Pinpoint the cell where the given text exists, returning its (X, Y) midpoint coordinate. 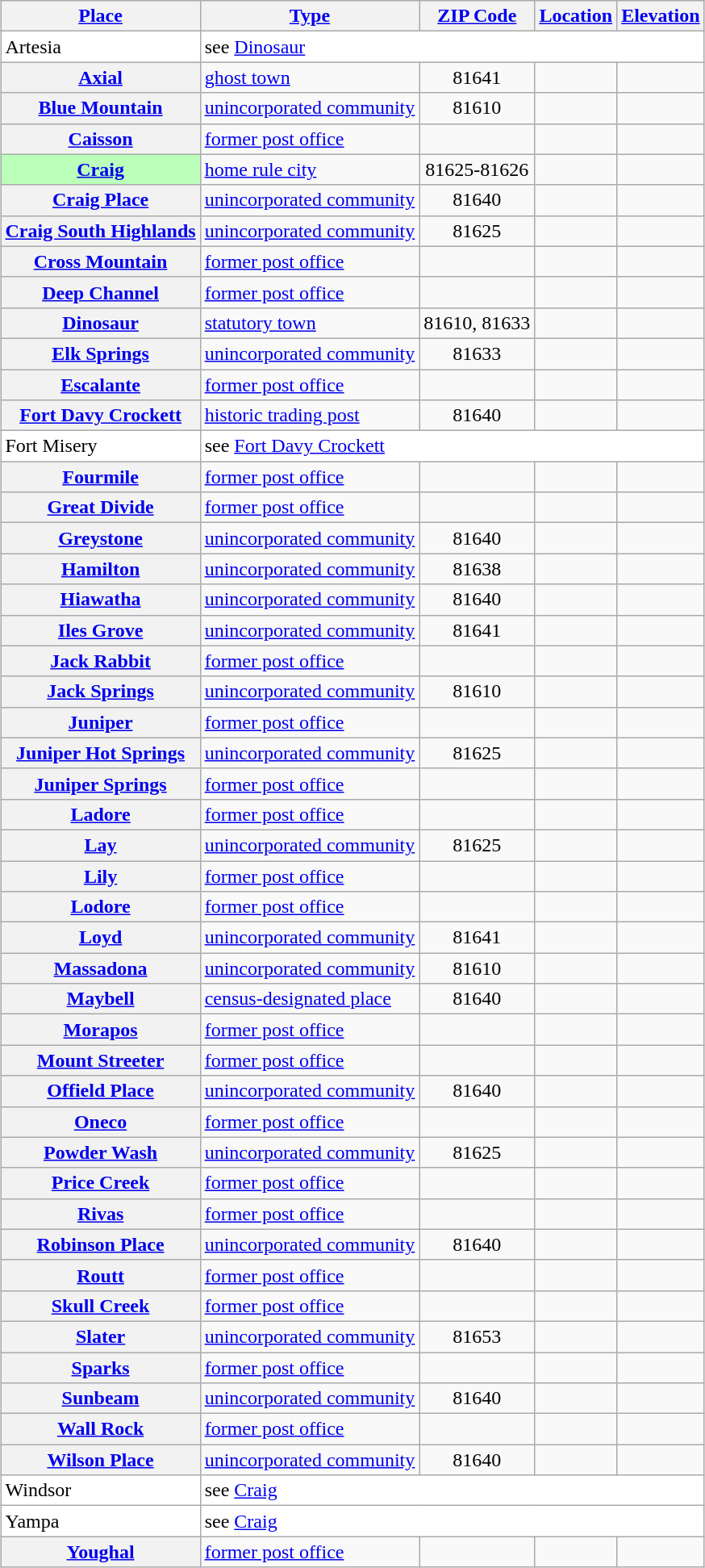
Location (576, 16)
Morapos (100, 1030)
Juniper (100, 722)
81610, 81633 (478, 323)
Ladore (100, 814)
Juniper Hot Springs (100, 753)
Type (310, 16)
see Fort Davy Crockett (452, 446)
Slater (100, 1336)
see Dinosaur (452, 47)
home rule city (310, 169)
Powder Wash (100, 1152)
Youghal (100, 1552)
Craig Place (100, 200)
Wilson Place (100, 1460)
Maybell (100, 999)
census-designated place (310, 999)
Lodore (100, 907)
Wall Rock (100, 1429)
Offield Place (100, 1091)
Hiawatha (100, 600)
Jack Rabbit (100, 661)
statutory town (310, 323)
Routt (100, 1275)
Dinosaur (100, 323)
Greystone (100, 538)
Fort Misery (100, 446)
Juniper Springs (100, 784)
Massadona (100, 968)
Sunbeam (100, 1399)
Place (100, 16)
Sparks (100, 1368)
Skull Creek (100, 1306)
Caisson (100, 139)
Price Creek (100, 1183)
Cross Mountain (100, 261)
Fort Davy Crockett (100, 416)
Deep Channel (100, 292)
Yampa (100, 1521)
81653 (478, 1336)
Mount Streeter (100, 1060)
81633 (478, 353)
Loyd (100, 938)
Blue Mountain (100, 108)
historic trading post (310, 416)
Fourmile (100, 477)
Lay (100, 845)
Iles Grove (100, 630)
Craig (100, 169)
Artesia (100, 47)
Hamilton (100, 569)
Lily (100, 876)
81638 (478, 569)
Escalante (100, 385)
Rivas (100, 1214)
Oneco (100, 1122)
Axial (100, 77)
Elk Springs (100, 353)
Windsor (100, 1491)
81625-81626 (478, 169)
ghost town (310, 77)
Great Divide (100, 508)
Elevation (661, 16)
Craig South Highlands (100, 231)
ZIP Code (478, 16)
Jack Springs (100, 692)
Robinson Place (100, 1244)
